Detect which cell encompasses the target text, then output its (x, y) center coordinate. 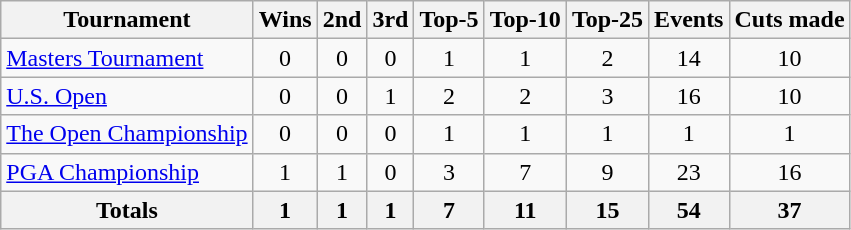
Events (689, 20)
Masters Tournament (127, 58)
Top-5 (449, 20)
54 (689, 210)
Top-10 (525, 20)
The Open Championship (127, 134)
9 (607, 172)
Wins (285, 20)
Totals (127, 210)
PGA Championship (127, 172)
3rd (390, 20)
Tournament (127, 20)
Cuts made (790, 20)
15 (607, 210)
37 (790, 210)
2nd (342, 20)
14 (689, 58)
Top-25 (607, 20)
23 (689, 172)
U.S. Open (127, 96)
11 (525, 210)
